Scan for the cell matching the given text and deliver its (X, Y) coordinate at center. 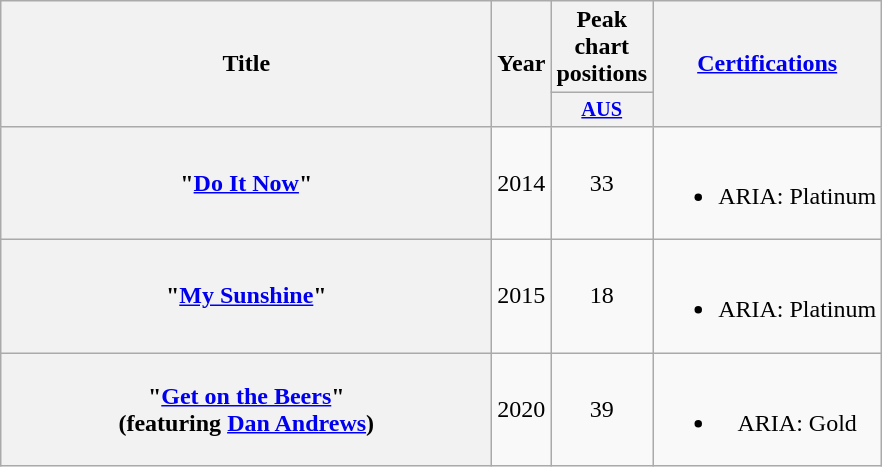
"Do It Now" (246, 182)
Certifications (768, 64)
2015 (522, 296)
2014 (522, 182)
Title (246, 64)
18 (602, 296)
2020 (522, 410)
39 (602, 410)
Year (522, 64)
AUS (602, 110)
"Get on the Beers"(featuring Dan Andrews) (246, 410)
"My Sunshine" (246, 296)
Peak chart positions (602, 47)
33 (602, 182)
ARIA: Gold (768, 410)
